Return the [x, y] coordinate for the center point of the cell that contains the specified text.  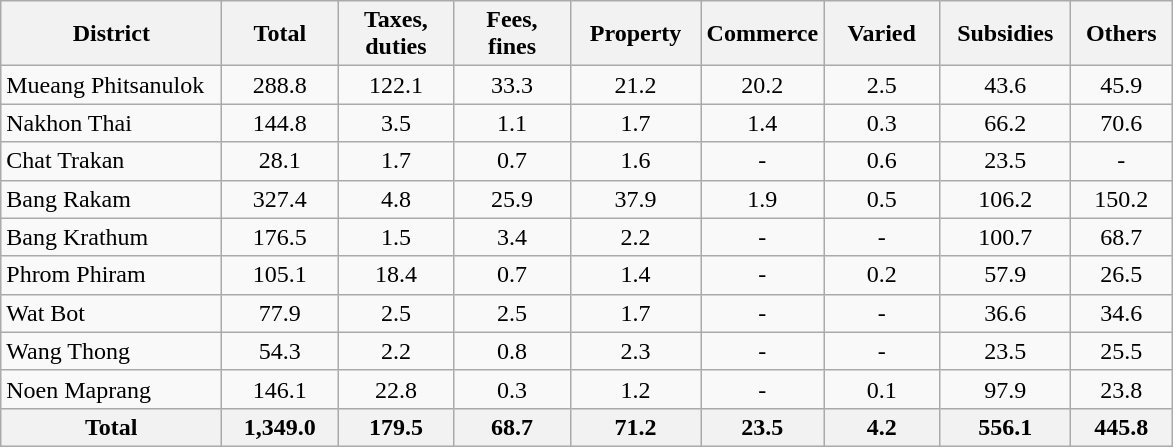
23.8 [1122, 389]
97.9 [1006, 389]
2.3 [636, 351]
36.6 [1006, 313]
105.1 [280, 275]
20.2 [762, 85]
0.5 [882, 199]
Phrom Phiram [112, 275]
1.5 [396, 237]
45.9 [1122, 85]
3.5 [396, 123]
70.6 [1122, 123]
Wat Bot [112, 313]
144.8 [280, 123]
28.1 [280, 161]
0.8 [512, 351]
Fees, fines [512, 34]
37.9 [636, 199]
179.5 [396, 427]
Varied [882, 34]
Subsidies [1006, 34]
25.9 [512, 199]
1.1 [512, 123]
0.1 [882, 389]
0.6 [882, 161]
1.9 [762, 199]
1.6 [636, 161]
54.3 [280, 351]
Chat Trakan [112, 161]
34.6 [1122, 313]
3.4 [512, 237]
21.2 [636, 85]
146.1 [280, 389]
176.5 [280, 237]
288.8 [280, 85]
Property [636, 34]
Wang Thong [112, 351]
18.4 [396, 275]
66.2 [1006, 123]
0.2 [882, 275]
556.1 [1006, 427]
Mueang Phitsanulok [112, 85]
Taxes, duties [396, 34]
Bang Krathum [112, 237]
57.9 [1006, 275]
25.5 [1122, 351]
Others [1122, 34]
22.8 [396, 389]
71.2 [636, 427]
445.8 [1122, 427]
Noen Maprang [112, 389]
District [112, 34]
Nakhon Thai [112, 123]
43.6 [1006, 85]
77.9 [280, 313]
26.5 [1122, 275]
1.2 [636, 389]
122.1 [396, 85]
1,349.0 [280, 427]
33.3 [512, 85]
327.4 [280, 199]
Commerce [762, 34]
100.7 [1006, 237]
4.2 [882, 427]
Bang Rakam [112, 199]
150.2 [1122, 199]
4.8 [396, 199]
106.2 [1006, 199]
